For the text-containing cell, return its midpoint in [x, y] coordinate format. 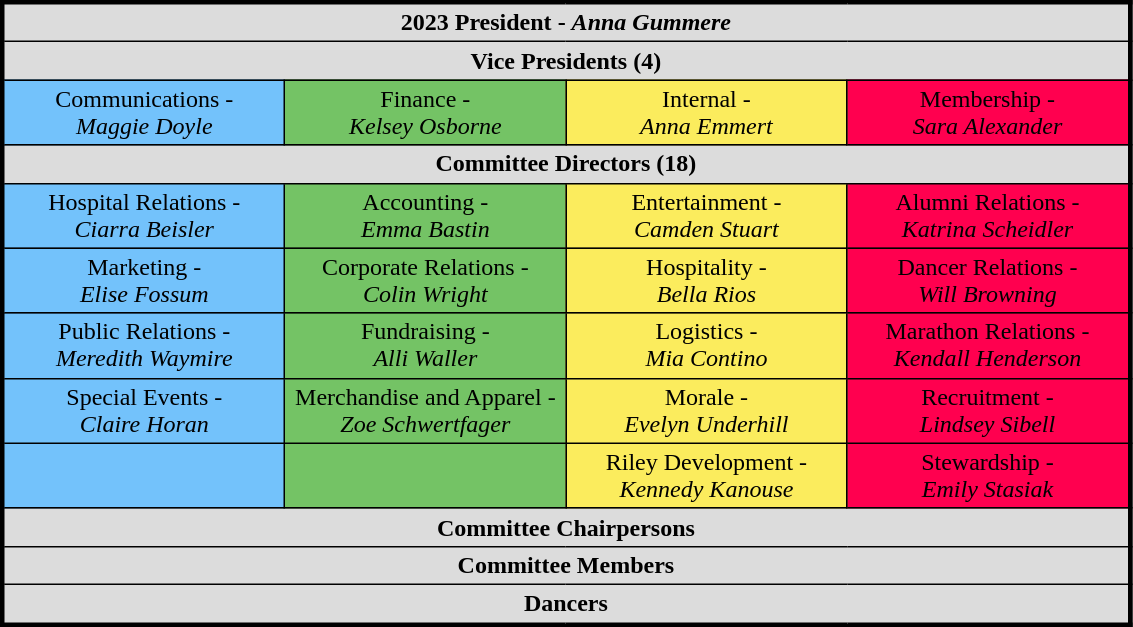
Vice Presidents (4) [566, 61]
Logistics -Mia Contino [706, 346]
Fundraising -Alli Waller [426, 346]
Hospital Relations -Ciarra Beisler [144, 216]
Dancer Relations -Will Browning [988, 280]
Marathon Relations -Kendall Henderson [988, 346]
Morale -Evelyn Underhill [706, 410]
Committee Chairpersons [566, 527]
Alumni Relations -Katrina Scheidler [988, 216]
Membership -Sara Alexander [988, 112]
2023 President - Anna Gummere [566, 22]
Riley Development -Kennedy Kanouse [706, 476]
Internal -Anna Emmert [706, 112]
Public Relations -Meredith Waymire [144, 346]
Committee Members [566, 565]
Hospitality -Bella Rios [706, 280]
Dancers [566, 604]
Corporate Relations -Colin Wright [426, 280]
Merchandise and Apparel -Zoe Schwertfager [426, 410]
Communications -Maggie Doyle [144, 112]
Marketing -Elise Fossum [144, 280]
Committee Directors (18) [566, 164]
Accounting -Emma Bastin [426, 216]
Stewardship -Emily Stasiak [988, 476]
Special Events -Claire Horan [144, 410]
Recruitment -Lindsey Sibell [988, 410]
Finance -Kelsey Osborne [426, 112]
Entertainment -Camden Stuart [706, 216]
